Provide the [x, y] coordinate of the cell's center where the given text is located.  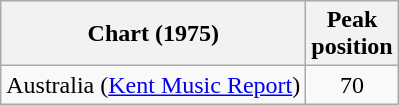
Peakposition [352, 34]
70 [352, 85]
Australia (Kent Music Report) [154, 85]
Chart (1975) [154, 34]
